Extract the [x, y] coordinate from the center of the cell holding the provided text.  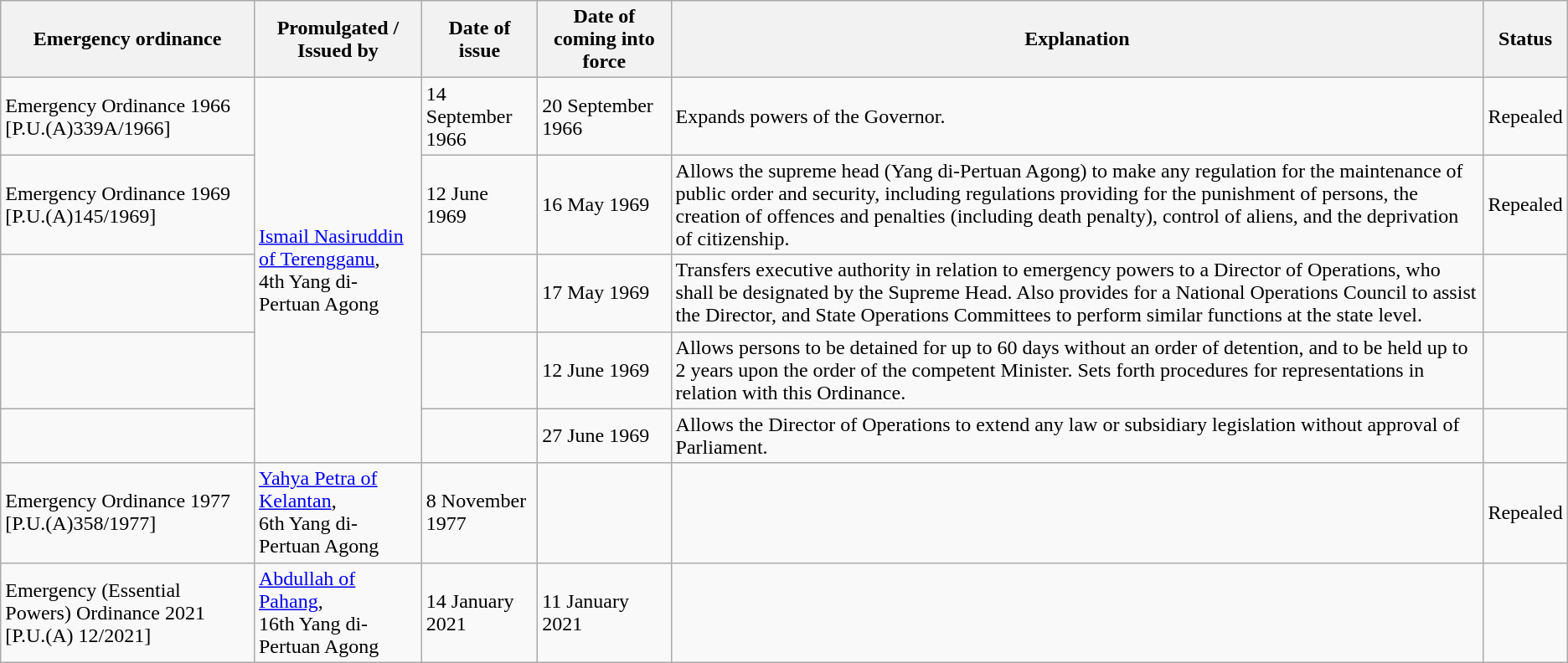
Emergency Ordinance 1966 [P.U.(A)339A/1966] [127, 116]
11 January 2021 [605, 613]
Explanation [1077, 39]
Ismail Nasiruddin of Terengganu, 4th Yang di-Pertuan Agong [338, 270]
Date of issue [479, 39]
Date of coming into force [605, 39]
16 May 1969 [605, 204]
14 September 1966 [479, 116]
Expands powers of the Governor. [1077, 116]
8 November 1977 [479, 512]
20 September 1966 [605, 116]
Allows the Director of Operations to extend any law or subsidiary legislation without approval of Parliament. [1077, 435]
Status [1525, 39]
Emergency ordinance [127, 39]
14 January 2021 [479, 613]
Yahya Petra of Kelantan, 6th Yang di-Pertuan Agong [338, 512]
27 June 1969 [605, 435]
Abdullah of Pahang,16th Yang di-Pertuan Agong [338, 613]
Emergency Ordinance 1969 [P.U.(A)145/1969] [127, 204]
Promulgated / Issued by [338, 39]
17 May 1969 [605, 293]
Emergency (Essential Powers) Ordinance 2021 [P.U.(A) 12/2021] [127, 613]
Emergency Ordinance 1977 [P.U.(A)358/1977] [127, 512]
